Identify which cell holds the provided text, then report its (x, y) central coordinate. 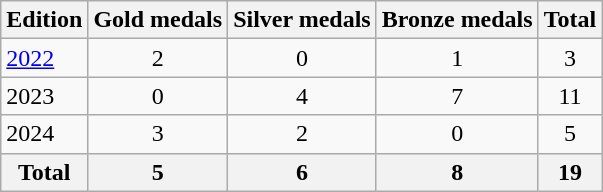
4 (302, 96)
2024 (44, 134)
7 (457, 96)
Gold medals (158, 20)
1 (457, 58)
2023 (44, 96)
Silver medals (302, 20)
19 (570, 172)
6 (302, 172)
Bronze medals (457, 20)
11 (570, 96)
2022 (44, 58)
8 (457, 172)
Edition (44, 20)
